Determine the (X, Y) coordinate at the center of the cell enclosing the given text.  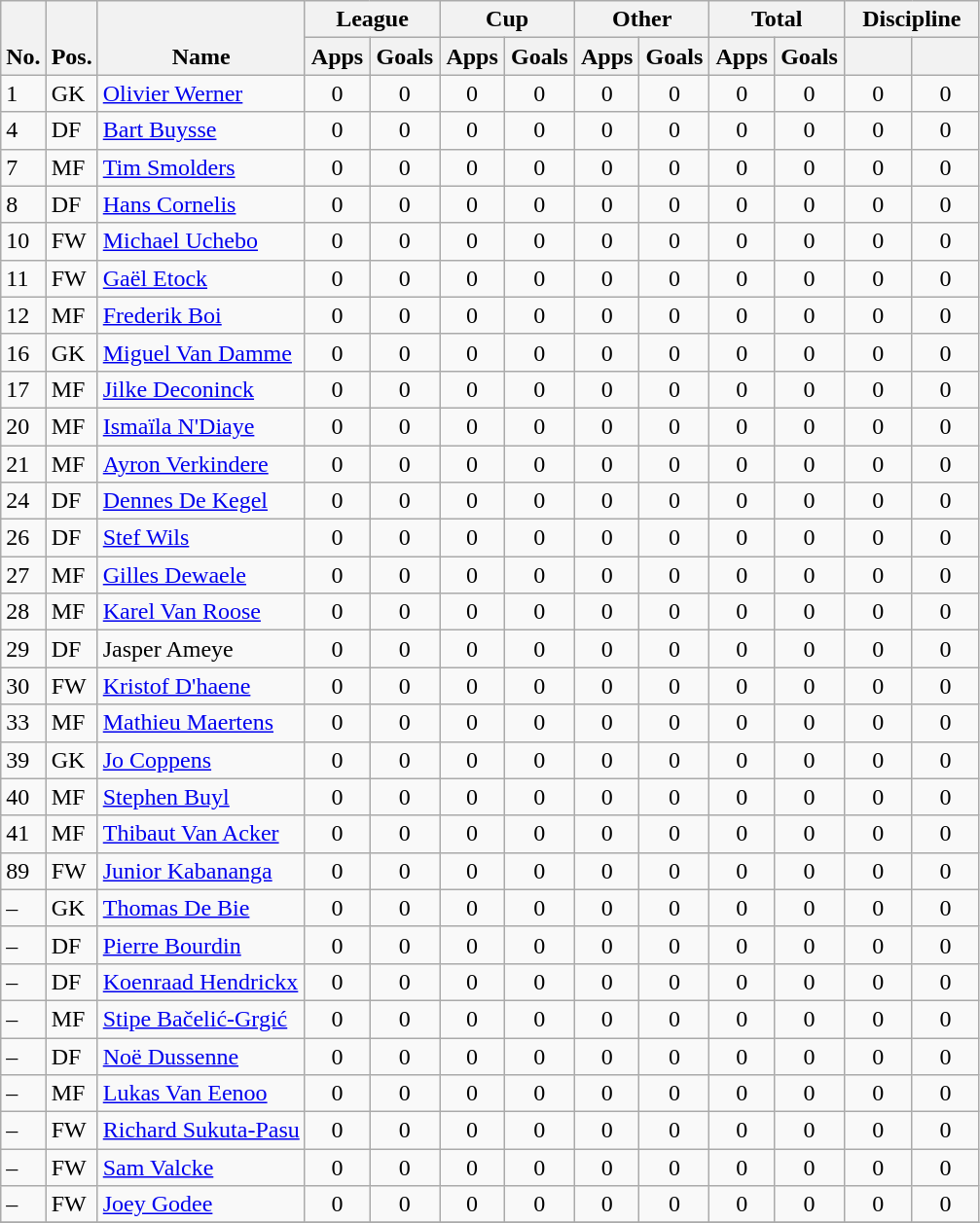
Total (777, 19)
Pos. (72, 38)
29 (23, 649)
Ismaïla N'Diaye (200, 426)
17 (23, 389)
33 (23, 723)
Thomas De Bie (200, 908)
26 (23, 538)
Jasper Ameye (200, 649)
Ayron Verkindere (200, 464)
Lukas Van Eenoo (200, 1094)
21 (23, 464)
Karel Van Roose (200, 612)
Dennes De Kegel (200, 501)
Noë Dussenne (200, 1056)
20 (23, 426)
4 (23, 130)
Joey Godee (200, 1205)
League (372, 19)
30 (23, 686)
Hans Cornelis (200, 204)
39 (23, 760)
Michael Uchebo (200, 241)
Olivier Werner (200, 93)
Cup (508, 19)
No. (23, 38)
Name (200, 38)
Tim Smolders (200, 167)
Richard Sukuta-Pasu (200, 1131)
27 (23, 575)
Miguel Van Damme (200, 352)
Kristof D'haene (200, 686)
Junior Kabananga (200, 871)
Stef Wils (200, 538)
12 (23, 315)
40 (23, 797)
41 (23, 834)
Koenraad Hendrickx (200, 982)
Thibaut Van Acker (200, 834)
Jilke Deconinck (200, 389)
Other (642, 19)
28 (23, 612)
Pierre Bourdin (200, 945)
8 (23, 204)
Discipline (913, 19)
1 (23, 93)
10 (23, 241)
Gilles Dewaele (200, 575)
24 (23, 501)
16 (23, 352)
Gaël Etock (200, 278)
Jo Coppens (200, 760)
Bart Buysse (200, 130)
Stipe Bačelić-Grgić (200, 1019)
Sam Valcke (200, 1168)
Stephen Buyl (200, 797)
11 (23, 278)
7 (23, 167)
89 (23, 871)
Mathieu Maertens (200, 723)
Frederik Boi (200, 315)
